From the cell containing the given text, extract its center point as (x, y) coordinate. 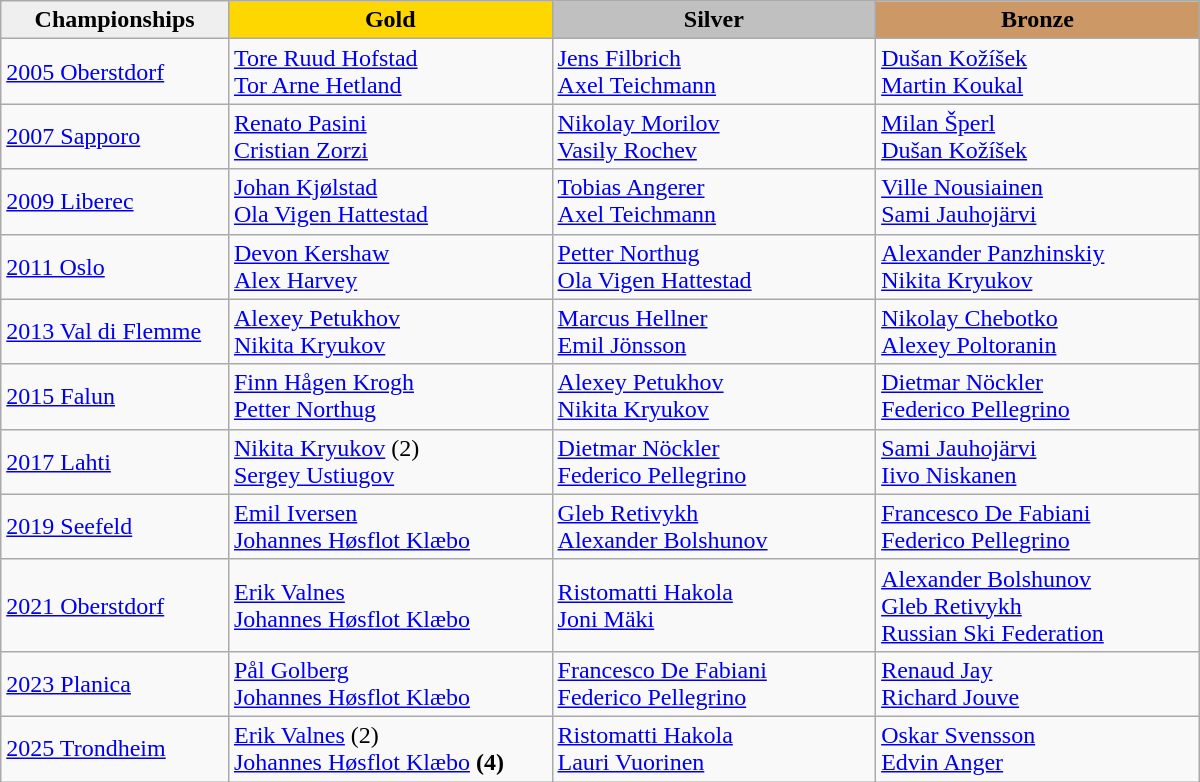
2021 Oberstdorf (115, 605)
2015 Falun (115, 396)
2007 Sapporo (115, 136)
Tobias AngererAxel Teichmann (714, 202)
Renaud JayRichard Jouve (1038, 684)
Ristomatti HakolaJoni Mäki (714, 605)
Jens FilbrichAxel Teichmann (714, 72)
Nikolay ChebotkoAlexey Poltoranin (1038, 332)
Oskar SvenssonEdvin Anger (1038, 748)
Marcus HellnerEmil Jönsson (714, 332)
Nikita Kryukov (2)Sergey Ustiugov (390, 462)
Sami JauhojärviIivo Niskanen (1038, 462)
Erik Valnes (2)Johannes Høsflot Klæbo (4) (390, 748)
Dušan KožíšekMartin Koukal (1038, 72)
2005 Oberstdorf (115, 72)
Devon KershawAlex Harvey (390, 266)
2013 Val di Flemme (115, 332)
2011 Oslo (115, 266)
2019 Seefeld (115, 526)
2017 Lahti (115, 462)
2009 Liberec (115, 202)
Alexander BolshunovGleb Retivykh Russian Ski Federation (1038, 605)
Johan KjølstadOla Vigen Hattestad (390, 202)
Petter NorthugOla Vigen Hattestad (714, 266)
Tore Ruud HofstadTor Arne Hetland (390, 72)
Emil IversenJohannes Høsflot Klæbo (390, 526)
Gold (390, 20)
Gleb RetivykhAlexander Bolshunov (714, 526)
2023 Planica (115, 684)
Renato PasiniCristian Zorzi (390, 136)
Ville NousiainenSami Jauhojärvi (1038, 202)
Silver (714, 20)
Pål GolbergJohannes Høsflot Klæbo (390, 684)
Milan ŠperlDušan Kožíšek (1038, 136)
Ristomatti HakolaLauri Vuorinen (714, 748)
Erik ValnesJohannes Høsflot Klæbo (390, 605)
Finn Hågen KroghPetter Northug (390, 396)
Alexander PanzhinskiyNikita Kryukov (1038, 266)
2025 Trondheim (115, 748)
Nikolay MorilovVasily Rochev (714, 136)
Bronze (1038, 20)
Championships (115, 20)
